Extract the [X, Y] coordinate from the center of the cell holding the provided text.  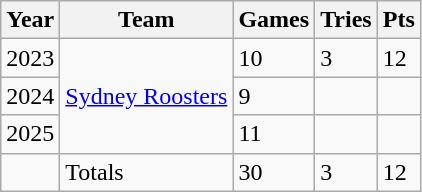
Tries [346, 20]
Games [274, 20]
Totals [146, 172]
Sydney Roosters [146, 96]
Pts [398, 20]
10 [274, 58]
Year [30, 20]
30 [274, 172]
11 [274, 134]
9 [274, 96]
2024 [30, 96]
Team [146, 20]
2023 [30, 58]
2025 [30, 134]
